Provide the (X, Y) coordinate of the cell's center where the given text is located.  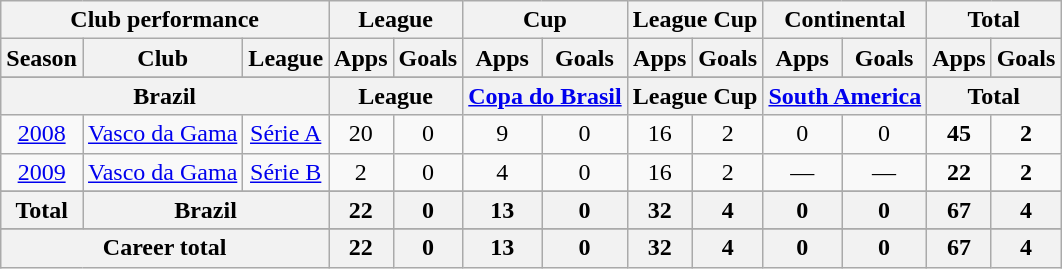
Season (42, 58)
2009 (42, 172)
45 (959, 134)
South America (845, 96)
9 (502, 134)
Continental (845, 20)
Copa do Brasil (545, 96)
Club (162, 58)
Cup (545, 20)
Club performance (165, 20)
Career total (165, 248)
20 (361, 134)
Série A (286, 134)
2008 (42, 134)
Série B (286, 172)
